Search for the cell housing the specified text and yield its [x, y] center coordinate. 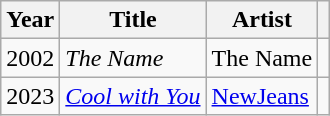
2002 [30, 58]
Artist [262, 20]
NewJeans [262, 96]
Title [133, 20]
Year [30, 20]
2023 [30, 96]
Cool with You [133, 96]
